Determine the [X, Y] coordinate at the center of the cell enclosing the given text.  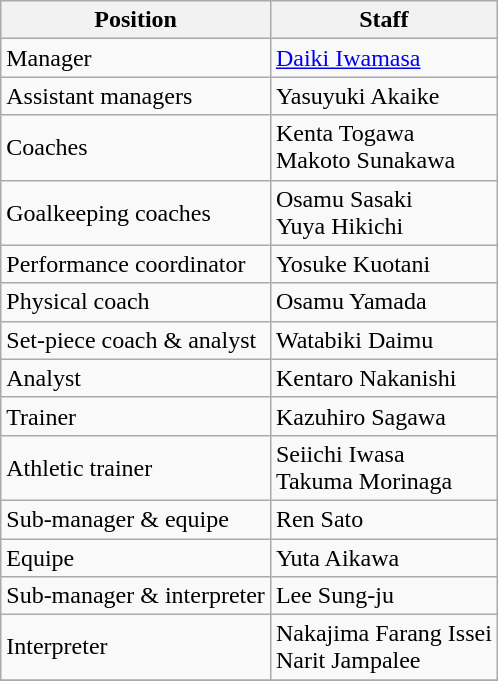
Kentaro Nakanishi [384, 378]
Analyst [136, 378]
Interpreter [136, 648]
Coaches [136, 148]
Set-piece coach & analyst [136, 340]
Equipe [136, 557]
Kazuhiro Sagawa [384, 416]
Performance coordinator [136, 264]
Athletic trainer [136, 468]
Trainer [136, 416]
Ren Sato [384, 519]
Nakajima Farang Issei Narit Jampalee [384, 648]
Kenta Togawa Makoto Sunakawa [384, 148]
Osamu Yamada [384, 302]
Goalkeeping coaches [136, 212]
Physical coach [136, 302]
Daiki Iwamasa [384, 58]
Yosuke Kuotani [384, 264]
Yasuyuki Akaike [384, 96]
Seiichi Iwasa Takuma Morinaga [384, 468]
Assistant managers [136, 96]
Sub-manager & interpreter [136, 596]
Sub-manager & equipe [136, 519]
Osamu Sasaki Yuya Hikichi [384, 212]
Staff [384, 20]
Watabiki Daimu [384, 340]
Lee Sung-ju [384, 596]
Position [136, 20]
Yuta Aikawa [384, 557]
Manager [136, 58]
